Output the [X, Y] coordinate of the center of the cell containing the given text.  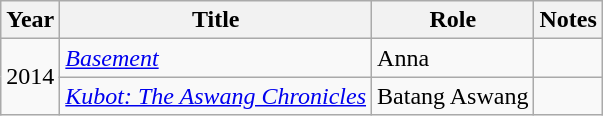
Batang Aswang [453, 96]
Title [216, 20]
2014 [30, 77]
Kubot: The Aswang Chronicles [216, 96]
Notes [568, 20]
Role [453, 20]
Year [30, 20]
Anna [453, 58]
Basement [216, 58]
